Detect which cell encompasses the target text, then output its (x, y) center coordinate. 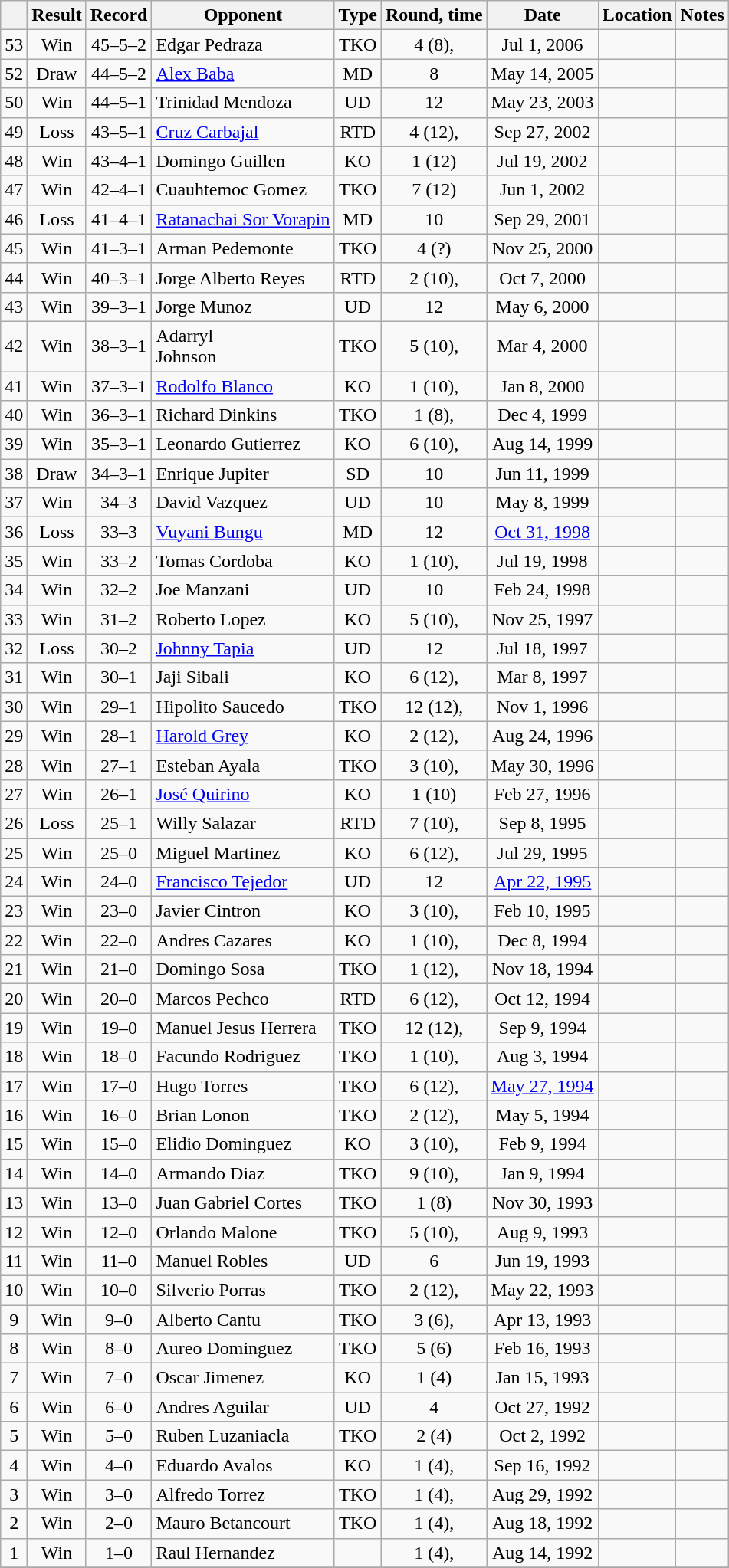
2 (10), (434, 277)
32–2 (119, 590)
21–0 (119, 969)
Enrique Jupiter (243, 474)
14–0 (119, 1173)
Jul 19, 2002 (543, 161)
3 (6), (434, 1319)
Oct 12, 1994 (543, 999)
37 (14, 503)
Sep 16, 1992 (543, 1465)
42 (14, 346)
34–3 (119, 503)
Feb 9, 1994 (543, 1144)
May 23, 2003 (543, 103)
44–5–1 (119, 103)
Aug 24, 1996 (543, 736)
5–0 (119, 1436)
Mar 4, 2000 (543, 346)
Jorge Alberto Reyes (243, 277)
Manuel Jesus Herrera (243, 1028)
7 (14, 1378)
Willy Salazar (243, 823)
Notes (702, 15)
Johnny Tapia (243, 648)
Jun 1, 2002 (543, 190)
1 (4) (434, 1378)
44 (14, 277)
Location (637, 15)
2 (14, 1524)
35 (14, 561)
Sep 27, 2002 (543, 132)
Armando Diaz (243, 1173)
9 (14, 1319)
6–0 (119, 1407)
3–0 (119, 1494)
Jul 29, 1995 (543, 853)
1 (8), (434, 415)
Jan 9, 1994 (543, 1173)
May 8, 1999 (543, 503)
Nov 25, 2000 (543, 248)
11–0 (119, 1261)
45 (14, 248)
Oscar Jimenez (243, 1378)
42–4–1 (119, 190)
Leonardo Gutierrez (243, 444)
20–0 (119, 999)
29 (14, 736)
38–3–1 (119, 346)
22 (14, 940)
Cuauhtemoc Gomez (243, 190)
39 (14, 444)
28–1 (119, 736)
Aug 29, 1992 (543, 1494)
8–0 (119, 1349)
44–5–2 (119, 74)
Jan 15, 1993 (543, 1378)
5 (6) (434, 1349)
23 (14, 911)
Silverio Porras (243, 1290)
7–0 (119, 1378)
AdarrylJohnson (243, 346)
26–1 (119, 794)
Feb 24, 1998 (543, 590)
Roberto Lopez (243, 619)
Mauro Betancourt (243, 1524)
12–0 (119, 1232)
40–3–1 (119, 277)
5 (14, 1436)
43–4–1 (119, 161)
Record (119, 15)
32 (14, 648)
31 (14, 677)
15–0 (119, 1144)
Richard Dinkins (243, 415)
Domingo Guillen (243, 161)
28 (14, 765)
24–0 (119, 882)
4 (12), (434, 132)
35–3–1 (119, 444)
Date (543, 15)
29–1 (119, 707)
43 (14, 307)
Jul 1, 2006 (543, 44)
30–2 (119, 648)
27 (14, 794)
26 (14, 823)
José Quirino (243, 794)
May 22, 1993 (543, 1290)
10–0 (119, 1290)
1 (14, 1553)
Trinidad Mendoza (243, 103)
Domingo Sosa (243, 969)
13 (14, 1202)
Aug 14, 1999 (543, 444)
22–0 (119, 940)
43–5–1 (119, 132)
39–3–1 (119, 307)
49 (14, 132)
47 (14, 190)
41–3–1 (119, 248)
17 (14, 1086)
Nov 1, 1996 (543, 707)
33 (14, 619)
Jan 8, 2000 (543, 385)
Aug 9, 1993 (543, 1232)
18–0 (119, 1057)
Jun 19, 1993 (543, 1261)
Nov 30, 1993 (543, 1202)
Feb 27, 1996 (543, 794)
David Vazquez (243, 503)
25 (14, 853)
Nov 25, 1997 (543, 619)
2 (4) (434, 1436)
Andres Aguilar (243, 1407)
Ratanachai Sor Vorapin (243, 219)
Feb 10, 1995 (543, 911)
Jul 18, 1997 (543, 648)
Sep 9, 1994 (543, 1028)
Jorge Munoz (243, 307)
Esteban Ayala (243, 765)
Brian Lonon (243, 1115)
37–3–1 (119, 385)
Javier Cintron (243, 911)
41 (14, 385)
Rodolfo Blanco (243, 385)
15 (14, 1144)
Alberto Cantu (243, 1319)
Aureo Dominguez (243, 1349)
24 (14, 882)
Aug 3, 1994 (543, 1057)
May 5, 1994 (543, 1115)
48 (14, 161)
14 (14, 1173)
3 (14, 1494)
Result (57, 15)
Alfredo Torrez (243, 1494)
Ruben Luzaniacla (243, 1436)
1 (10) (434, 794)
45–5–2 (119, 44)
33–2 (119, 561)
Dec 8, 1994 (543, 940)
Round, time (434, 15)
36–3–1 (119, 415)
4 (?) (434, 248)
Andres Cazares (243, 940)
31–2 (119, 619)
Jul 19, 1998 (543, 561)
Eduardo Avalos (243, 1465)
Alex Baba (243, 74)
Sep 29, 2001 (543, 219)
30 (14, 707)
Joe Manzani (243, 590)
46 (14, 219)
Cruz Carbajal (243, 132)
9–0 (119, 1319)
Edgar Pedraza (243, 44)
Type (357, 15)
Francisco Tejedor (243, 882)
18 (14, 1057)
16–0 (119, 1115)
Elidio Dominguez (243, 1144)
2–0 (119, 1524)
1–0 (119, 1553)
Feb 16, 1993 (543, 1349)
Aug 14, 1992 (543, 1553)
19–0 (119, 1028)
Oct 2, 1992 (543, 1436)
6 (10), (434, 444)
1 (12) (434, 161)
34 (14, 590)
38 (14, 474)
4–0 (119, 1465)
Tomas Cordoba (243, 561)
Sep 8, 1995 (543, 823)
40 (14, 415)
Apr 13, 1993 (543, 1319)
25–0 (119, 853)
17–0 (119, 1086)
4 (8), (434, 44)
Vuyani Bungu (243, 532)
Oct 7, 2000 (543, 277)
Arman Pedemonte (243, 248)
27–1 (119, 765)
16 (14, 1115)
Orlando Malone (243, 1232)
1 (8) (434, 1202)
33–3 (119, 532)
52 (14, 74)
Harold Grey (243, 736)
23–0 (119, 911)
Nov 18, 1994 (543, 969)
Mar 8, 1997 (543, 677)
May 14, 2005 (543, 74)
Apr 22, 1995 (543, 882)
25–1 (119, 823)
May 30, 1996 (543, 765)
13–0 (119, 1202)
9 (10), (434, 1173)
Aug 18, 1992 (543, 1524)
Facundo Rodriguez (243, 1057)
53 (14, 44)
Dec 4, 1999 (543, 415)
Hugo Torres (243, 1086)
7 (10), (434, 823)
Oct 31, 1998 (543, 532)
11 (14, 1261)
Hipolito Saucedo (243, 707)
Miguel Martinez (243, 853)
1 (12), (434, 969)
19 (14, 1028)
41–4–1 (119, 219)
Jaji Sibali (243, 677)
Manuel Robles (243, 1261)
34–3–1 (119, 474)
50 (14, 103)
Oct 27, 1992 (543, 1407)
21 (14, 969)
20 (14, 999)
30–1 (119, 677)
Juan Gabriel Cortes (243, 1202)
May 6, 2000 (543, 307)
SD (357, 474)
36 (14, 532)
7 (12) (434, 190)
Opponent (243, 15)
Raul Hernandez (243, 1553)
May 27, 1994 (543, 1086)
Marcos Pechco (243, 999)
Jun 11, 1999 (543, 474)
